Output the [X, Y] coordinate of the center of the cell containing the given text.  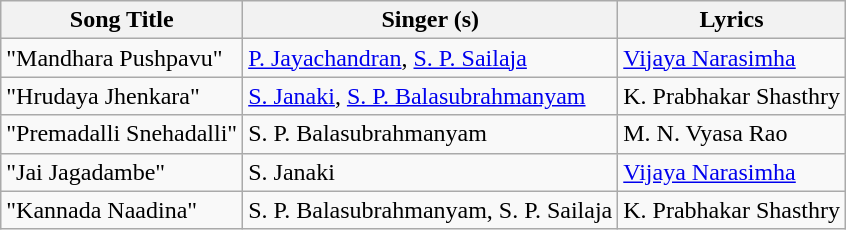
"Mandhara Pushpavu" [122, 58]
S. P. Balasubrahmanyam [430, 134]
"Hrudaya Jhenkara" [122, 96]
"Jai Jagadambe" [122, 172]
M. N. Vyasa Rao [732, 134]
P. Jayachandran, S. P. Sailaja [430, 58]
"Kannada Naadina" [122, 210]
Lyrics [732, 20]
Singer (s) [430, 20]
S. Janaki [430, 172]
S. Janaki, S. P. Balasubrahmanyam [430, 96]
"Premadalli Snehadalli" [122, 134]
S. P. Balasubrahmanyam, S. P. Sailaja [430, 210]
Song Title [122, 20]
